From the cell containing the given text, extract its center point as (X, Y) coordinate. 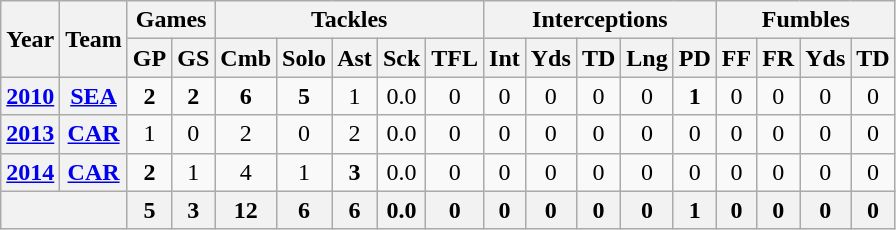
Year (30, 39)
2014 (30, 172)
Team (94, 39)
SEA (94, 96)
Interceptions (600, 20)
Lng (647, 58)
4 (246, 172)
TFL (455, 58)
Ast (355, 58)
2010 (30, 96)
Sck (401, 58)
Cmb (246, 58)
FF (736, 58)
Games (170, 20)
12 (246, 210)
Tackles (350, 20)
FR (778, 58)
Solo (304, 58)
GS (194, 58)
2013 (30, 134)
Fumbles (806, 20)
GP (149, 58)
Int (505, 58)
PD (694, 58)
